Locate the cell with the specified text and output its [x, y] center coordinate. 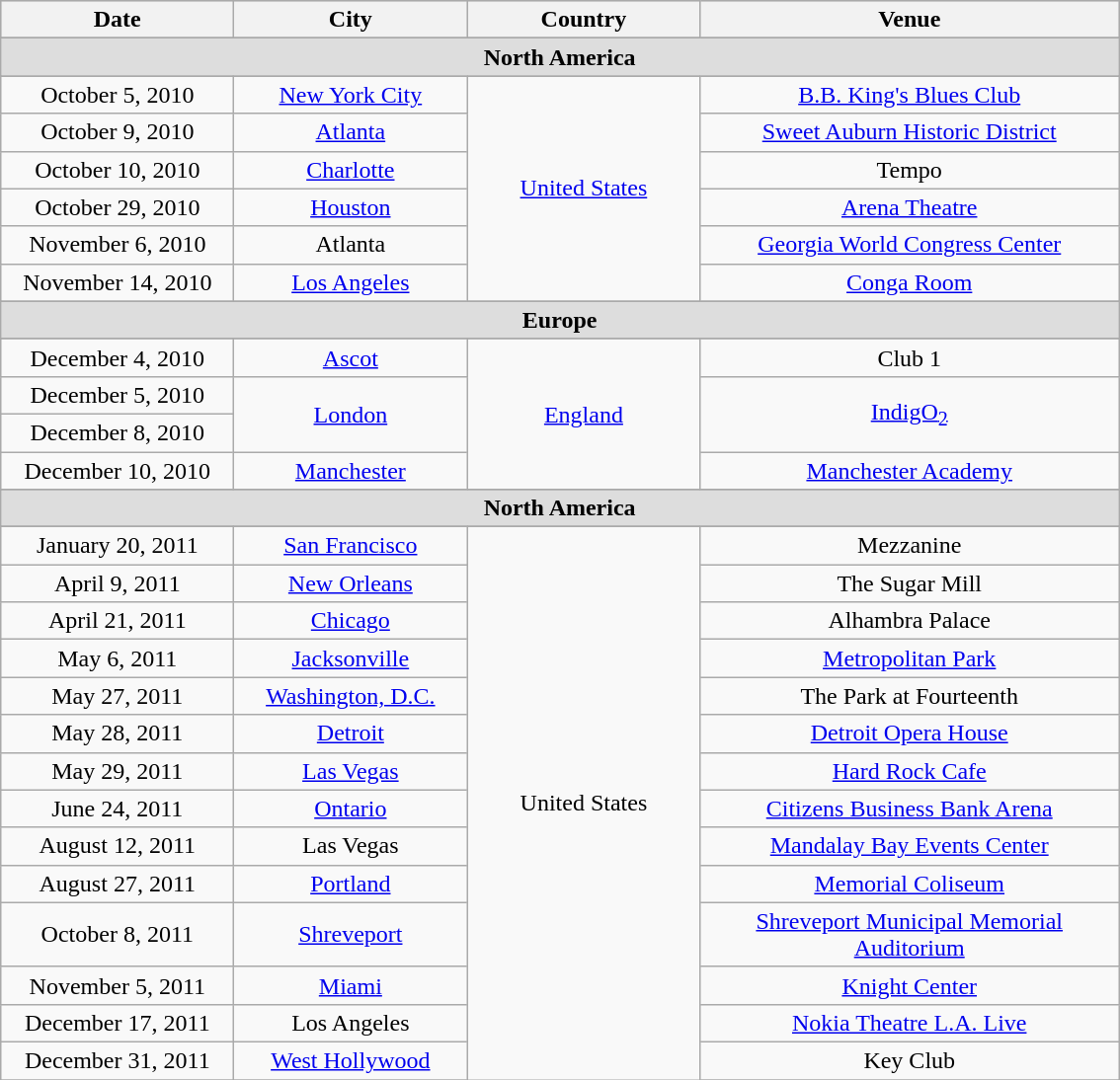
England [584, 414]
Jacksonville [351, 658]
Detroit [351, 733]
Houston [351, 207]
The Park at Fourteenth [910, 696]
West Hollywood [351, 1060]
Shreveport Municipal Memorial Auditorium [910, 934]
December 10, 2010 [118, 471]
Washington, D.C. [351, 696]
Miami [351, 985]
June 24, 2011 [118, 809]
New Orleans [351, 583]
B.B. King's Blues Club [910, 95]
Mezzanine [910, 546]
November 6, 2010 [118, 245]
Sweet Auburn Historic District [910, 132]
The Sugar Mill [910, 583]
August 27, 2011 [118, 884]
Conga Room [910, 282]
London [351, 414]
October 8, 2011 [118, 934]
Chicago [351, 621]
November 5, 2011 [118, 985]
October 5, 2010 [118, 95]
Knight Center [910, 985]
Metropolitan Park [910, 658]
April 9, 2011 [118, 583]
Date [118, 20]
Country [584, 20]
October 9, 2010 [118, 132]
Europe [560, 320]
Key Club [910, 1060]
Ontario [351, 809]
August 12, 2011 [118, 846]
New York City [351, 95]
October 29, 2010 [118, 207]
May 29, 2011 [118, 771]
Memorial Coliseum [910, 884]
December 8, 2010 [118, 432]
City [351, 20]
Ascot [351, 357]
Hard Rock Cafe [910, 771]
January 20, 2011 [118, 546]
May 28, 2011 [118, 733]
December 5, 2010 [118, 395]
Alhambra Palace [910, 621]
December 17, 2011 [118, 1023]
Portland [351, 884]
Manchester [351, 471]
Tempo [910, 170]
Nokia Theatre L.A. Live [910, 1023]
Detroit Opera House [910, 733]
May 6, 2011 [118, 658]
Citizens Business Bank Arena [910, 809]
Georgia World Congress Center [910, 245]
Mandalay Bay Events Center [910, 846]
IndigO2 [910, 414]
Arena Theatre [910, 207]
December 31, 2011 [118, 1060]
Venue [910, 20]
October 10, 2010 [118, 170]
Charlotte [351, 170]
Club 1 [910, 357]
May 27, 2011 [118, 696]
April 21, 2011 [118, 621]
Shreveport [351, 934]
Manchester Academy [910, 471]
San Francisco [351, 546]
December 4, 2010 [118, 357]
November 14, 2010 [118, 282]
